Return [x, y] of the center of cell containing provided text 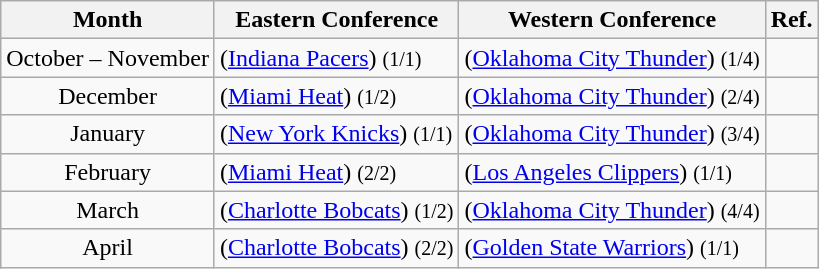
Western Conference [612, 20]
(Miami Heat) (1/2) [336, 96]
October – November [108, 58]
(Los Angeles Clippers) (1/1) [612, 172]
February [108, 172]
(Oklahoma City Thunder) (1/4) [612, 58]
April [108, 248]
Ref. [792, 20]
(Charlotte Bobcats) (2/2) [336, 248]
(Oklahoma City Thunder) (4/4) [612, 210]
(Golden State Warriors) (1/1) [612, 248]
Eastern Conference [336, 20]
(Indiana Pacers) (1/1) [336, 58]
January [108, 134]
(New York Knicks) (1/1) [336, 134]
(Miami Heat) (2/2) [336, 172]
(Charlotte Bobcats) (1/2) [336, 210]
(Oklahoma City Thunder) (3/4) [612, 134]
Month [108, 20]
(Oklahoma City Thunder) (2/4) [612, 96]
March [108, 210]
December [108, 96]
